Search for the cell housing the specified text and yield its [X, Y] center coordinate. 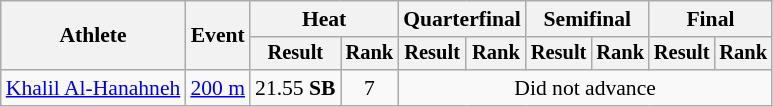
Quarterfinal [462, 19]
Event [218, 36]
Did not advance [585, 88]
Semifinal [588, 19]
200 m [218, 88]
7 [370, 88]
Final [710, 19]
Khalil Al-Hanahneh [94, 88]
Heat [324, 19]
Athlete [94, 36]
21.55 SB [296, 88]
